Provide the [x, y] coordinate of the cell's center where the given text is located.  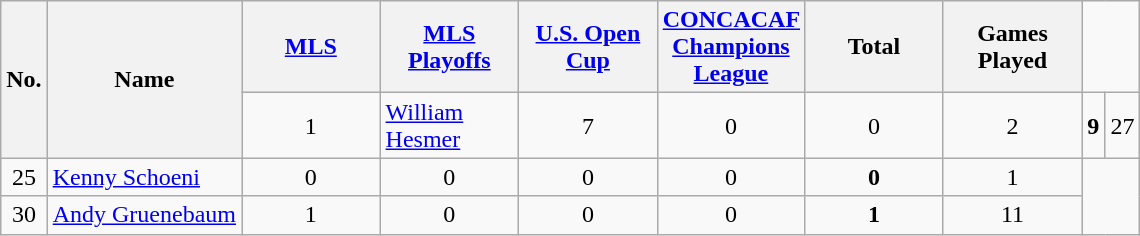
No. [24, 80]
Games Played [1012, 47]
MLS [312, 47]
CONCACAF Champions League [730, 47]
25 [24, 177]
7 [588, 126]
U.S. Open Cup [588, 47]
Andy Gruenebaum [144, 215]
William Hesmer [450, 126]
Kenny Schoeni [144, 177]
Name [144, 80]
2 [1012, 126]
27 [1122, 126]
9 [1094, 126]
11 [1012, 215]
MLS Playoffs [450, 47]
Total [874, 47]
30 [24, 215]
